Identify which cell holds the provided text, then report its [X, Y] central coordinate. 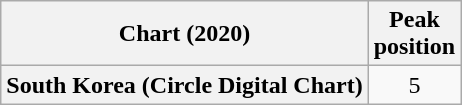
Peakposition [414, 34]
5 [414, 85]
Chart (2020) [184, 34]
South Korea (Circle Digital Chart) [184, 85]
